Find where the given text appears and provide that cell's center as (x, y) coordinate. 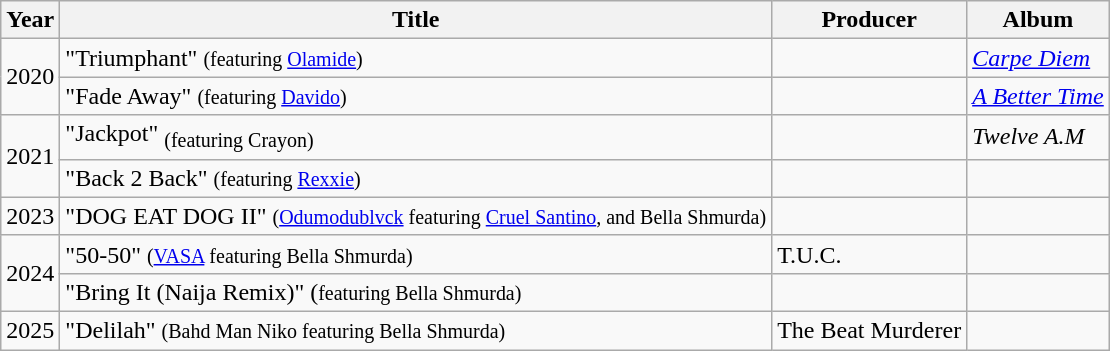
Twelve A.M (1038, 137)
Carpe Diem (1038, 58)
The Beat Murderer (870, 331)
2020 (30, 77)
2021 (30, 156)
Year (30, 20)
A Better Time (1038, 96)
"DOG EAT DOG II" (Odumodublvck featuring Cruel Santino, and Bella Shmurda) (416, 216)
2025 (30, 331)
"Back 2 Back" (featuring Rexxie) (416, 178)
"Jackpot" (featuring Crayon) (416, 137)
"Triumphant" (featuring Olamide) (416, 58)
2024 (30, 273)
"Bring It (Naija Remix)" (featuring Bella Shmurda) (416, 292)
"Fade Away" (featuring Davido) (416, 96)
Title (416, 20)
"50-50" (VASA featuring Bella Shmurda) (416, 254)
2023 (30, 216)
Album (1038, 20)
Producer (870, 20)
T.U.C. (870, 254)
"Delilah" (Bahd Man Niko featuring Bella Shmurda) (416, 331)
